Provide the (x, y) coordinate of the cell's center where the given text is located.  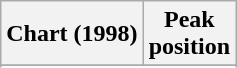
Peakposition (189, 34)
Chart (1998) (72, 34)
